Output the (x, y) coordinate of the center of the cell containing the given text.  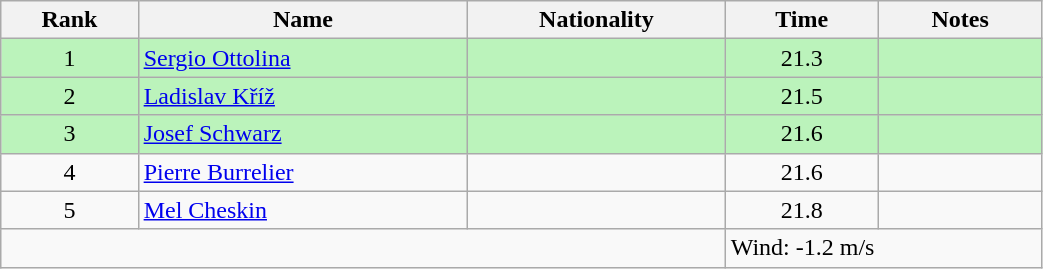
Ladislav Kříž (303, 96)
5 (70, 210)
21.8 (802, 210)
Time (802, 20)
Sergio Ottolina (303, 58)
Josef Schwarz (303, 134)
Nationality (596, 20)
21.5 (802, 96)
Notes (960, 20)
2 (70, 96)
1 (70, 58)
Pierre Burrelier (303, 172)
4 (70, 172)
Mel Cheskin (303, 210)
21.3 (802, 58)
Name (303, 20)
Wind: -1.2 m/s (884, 248)
3 (70, 134)
Rank (70, 20)
